Scan for the cell matching the given text and deliver its (x, y) coordinate at center. 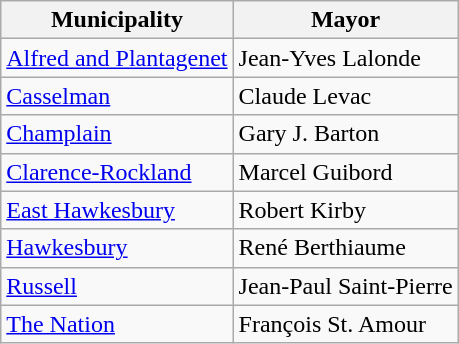
Gary J. Barton (346, 134)
The Nation (117, 324)
Russell (117, 286)
Clarence-Rockland (117, 172)
Alfred and Plantagenet (117, 58)
Jean-Yves Lalonde (346, 58)
Claude Levac (346, 96)
Robert Kirby (346, 210)
René Berthiaume (346, 248)
East Hawkesbury (117, 210)
Casselman (117, 96)
Champlain (117, 134)
Municipality (117, 20)
Jean-Paul Saint-Pierre (346, 286)
Marcel Guibord (346, 172)
Hawkesbury (117, 248)
Mayor (346, 20)
François St. Amour (346, 324)
